Output the [X, Y] coordinate of the center of the cell containing the given text.  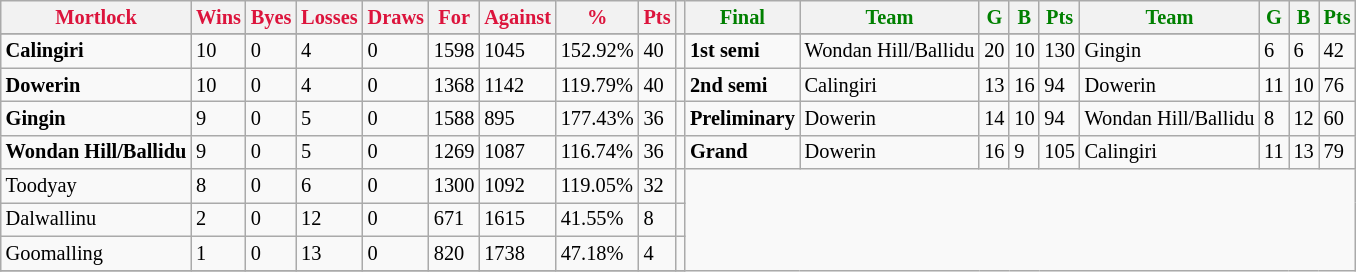
Grand [742, 152]
119.05% [598, 186]
47.18% [598, 253]
119.79% [598, 85]
42 [1338, 51]
152.92% [598, 51]
1st semi [742, 51]
1142 [518, 85]
% [598, 17]
Draws [396, 17]
For [454, 17]
1588 [454, 118]
60 [1338, 118]
1368 [454, 85]
895 [518, 118]
76 [1338, 85]
105 [1059, 152]
Against [518, 17]
Preliminary [742, 118]
1045 [518, 51]
Dalwallinu [96, 219]
1615 [518, 219]
Final [742, 17]
1300 [454, 186]
1092 [518, 186]
32 [658, 186]
177.43% [598, 118]
Losses [329, 17]
1269 [454, 152]
1738 [518, 253]
Byes [271, 17]
116.74% [598, 152]
Wins [218, 17]
671 [454, 219]
1087 [518, 152]
41.55% [598, 219]
820 [454, 253]
2 [218, 219]
79 [1338, 152]
130 [1059, 51]
1598 [454, 51]
2nd semi [742, 85]
Goomalling [96, 253]
Mortlock [96, 17]
14 [994, 118]
20 [994, 51]
Toodyay [96, 186]
1 [218, 253]
